Extract the (x, y) coordinate from the center of the cell holding the provided text.  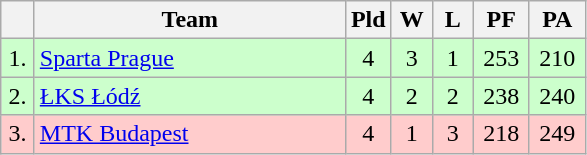
210 (557, 58)
Sparta Prague (190, 58)
MTK Budapest (190, 134)
PF (501, 20)
ŁKS Łódź (190, 96)
218 (501, 134)
2. (18, 96)
1. (18, 58)
249 (557, 134)
W (412, 20)
L (452, 20)
253 (501, 58)
Team (190, 20)
238 (501, 96)
Pld (368, 20)
3. (18, 134)
PA (557, 20)
240 (557, 96)
